From the cell containing the given text, extract its center point as (x, y) coordinate. 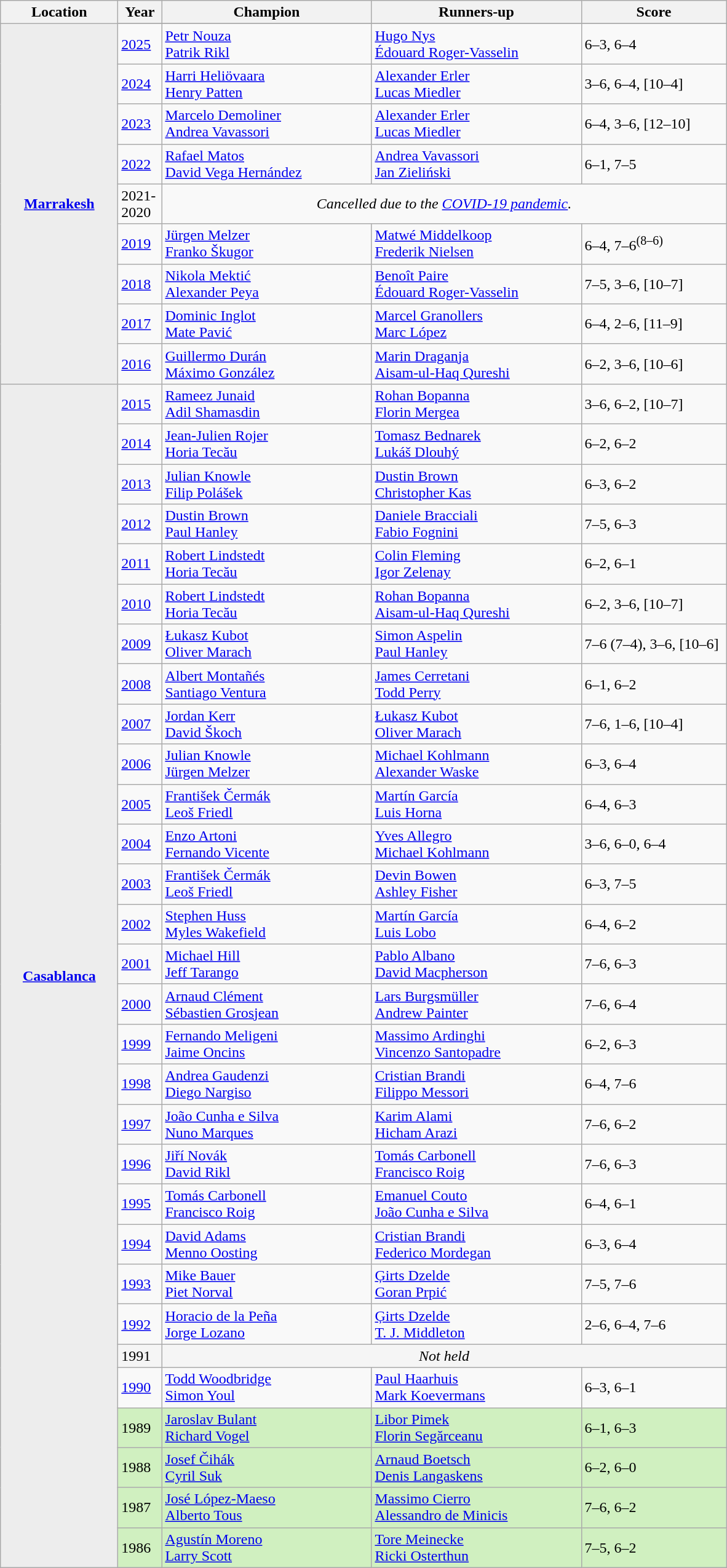
Devin Bowen Ashley Fisher (476, 884)
Ģirts Dzelde Goran Prpić (476, 1284)
Stephen Huss Myles Wakefield (267, 924)
Arnaud Clément Sébastien Grosjean (267, 1004)
2014 (140, 444)
Hugo Nys Édouard Roger-Vasselin (476, 44)
7–6 (7–4), 3–6, [10–6] (654, 644)
1988 (140, 1467)
Casablanca (59, 975)
2025 (140, 44)
6–2, 6–0 (654, 1467)
2012 (140, 524)
2013 (140, 483)
6–4, 6–3 (654, 804)
Michael Hill Jeff Tarango (267, 964)
Yves Allegro Michael Kohlmann (476, 844)
Benoît Paire Édouard Roger-Vasselin (476, 284)
6–4, 7–6 (654, 1083)
1996 (140, 1165)
6–4, 7–6(8–6) (654, 244)
Nikola Mektić Alexander Peya (267, 284)
Martín García Luis Lobo (476, 924)
Andrea Gaudenzi Diego Nargiso (267, 1083)
2–6, 6–4, 7–6 (654, 1324)
Jiří Novák David Rikl (267, 1165)
Cristian Brandi Federico Mordegan (476, 1245)
Lars Burgsmüller Andrew Painter (476, 1004)
Massimo Cierro Alessandro de Minicis (476, 1508)
Petr Nouza Patrik Rikl (267, 44)
Cristian Brandi Filippo Messori (476, 1083)
Dominic Inglot Mate Pavić (267, 323)
Agustín Moreno Larry Scott (267, 1547)
Julian Knowle Filip Polášek (267, 483)
Matwé Middelkoop Frederik Nielsen (476, 244)
6–2, 3–6, [10–7] (654, 604)
Dustin Brown Christopher Kas (476, 483)
Massimo Ardinghi Vincenzo Santopadre (476, 1044)
Fernando Meligeni Jaime Oncins (267, 1044)
6–2, 6–2 (654, 444)
2006 (140, 764)
James Cerretani Todd Perry (476, 684)
7–6, 1–6, [10–4] (654, 724)
Champion (267, 12)
Albert Montañés Santiago Ventura (267, 684)
Dustin Brown Paul Hanley (267, 524)
2021-2020 (140, 204)
1989 (140, 1428)
David Adams Menno Oosting (267, 1245)
Pablo Albano David Macpherson (476, 964)
2016 (140, 364)
Josef Čihák Cyril Suk (267, 1467)
1994 (140, 1245)
2015 (140, 403)
Rameez Junaid Adil Shamasdin (267, 403)
1995 (140, 1204)
Guillermo Durán Máximo González (267, 364)
Todd Woodbridge Simon Youl (267, 1387)
Karim Alami Hicham Arazi (476, 1124)
Julian Knowle Jürgen Melzer (267, 764)
7–5, 3–6, [10–7] (654, 284)
7–5, 6–3 (654, 524)
6–1, 6–3 (654, 1428)
2022 (140, 164)
Rohan Bopanna Aisam-ul-Haq Qureshi (476, 604)
7–6, 6–4 (654, 1004)
1987 (140, 1508)
2001 (140, 964)
6–4, 3–6, [12–10] (654, 124)
2019 (140, 244)
Emanuel Couto João Cunha e Silva (476, 1204)
Jürgen Melzer Franko Škugor (267, 244)
Libor Pimek Florin Segărceanu (476, 1428)
Tomasz Bednarek Lukáš Dlouhý (476, 444)
1986 (140, 1547)
Andrea Vavassori Jan Zieliński (476, 164)
Rohan Bopanna Florin Mergea (476, 403)
Horacio de la Peña Jorge Lozano (267, 1324)
2002 (140, 924)
2010 (140, 604)
1998 (140, 1083)
6–3, 7–5 (654, 884)
3–6, 6–0, 6–4 (654, 844)
1999 (140, 1044)
6–4, 2–6, [11–9] (654, 323)
6–2, 6–3 (654, 1044)
2024 (140, 84)
Jaroslav Bulant Richard Vogel (267, 1428)
Marrakesh (59, 204)
João Cunha e Silva Nuno Marques (267, 1124)
6–3, 6–1 (654, 1387)
2005 (140, 804)
Mike Bauer Piet Norval (267, 1284)
Ģirts Dzelde T. J. Middleton (476, 1324)
1990 (140, 1387)
6–1, 7–5 (654, 164)
6–1, 6–2 (654, 684)
Jordan Kerr David Škoch (267, 724)
6–4, 6–1 (654, 1204)
1997 (140, 1124)
1993 (140, 1284)
7–5, 6–2 (654, 1547)
Marcel Granollers Marc López (476, 323)
2023 (140, 124)
7–5, 7–6 (654, 1284)
Colin Fleming Igor Zelenay (476, 564)
José López-Maeso Alberto Tous (267, 1508)
2008 (140, 684)
3–6, 6–4, [10–4] (654, 84)
2011 (140, 564)
2009 (140, 644)
Tore Meinecke Ricki Osterthun (476, 1547)
Jean-Julien Rojer Horia Tecău (267, 444)
Martín García Luis Horna (476, 804)
Location (59, 12)
1992 (140, 1324)
Marin Draganja Aisam-ul-Haq Qureshi (476, 364)
2004 (140, 844)
Score (654, 12)
Year (140, 12)
3–6, 6–2, [10–7] (654, 403)
Arnaud Boetsch Denis Langaskens (476, 1467)
Daniele Bracciali Fabio Fognini (476, 524)
2007 (140, 724)
Paul Haarhuis Mark Koevermans (476, 1387)
6–4, 6–2 (654, 924)
Marcelo Demoliner Andrea Vavassori (267, 124)
6–3, 6–2 (654, 483)
Not held (444, 1356)
Rafael Matos David Vega Hernández (267, 164)
6–2, 3–6, [10–6] (654, 364)
2017 (140, 323)
Michael Kohlmann Alexander Waske (476, 764)
6–2, 6–1 (654, 564)
Enzo Artoni Fernando Vicente (267, 844)
Runners-up (476, 12)
1991 (140, 1356)
2000 (140, 1004)
Simon Aspelin Paul Hanley (476, 644)
2018 (140, 284)
Cancelled due to the COVID-19 pandemic. (444, 204)
2003 (140, 884)
Harri Heliövaara Henry Patten (267, 84)
